Scan for the cell matching the given text and deliver its (X, Y) coordinate at center. 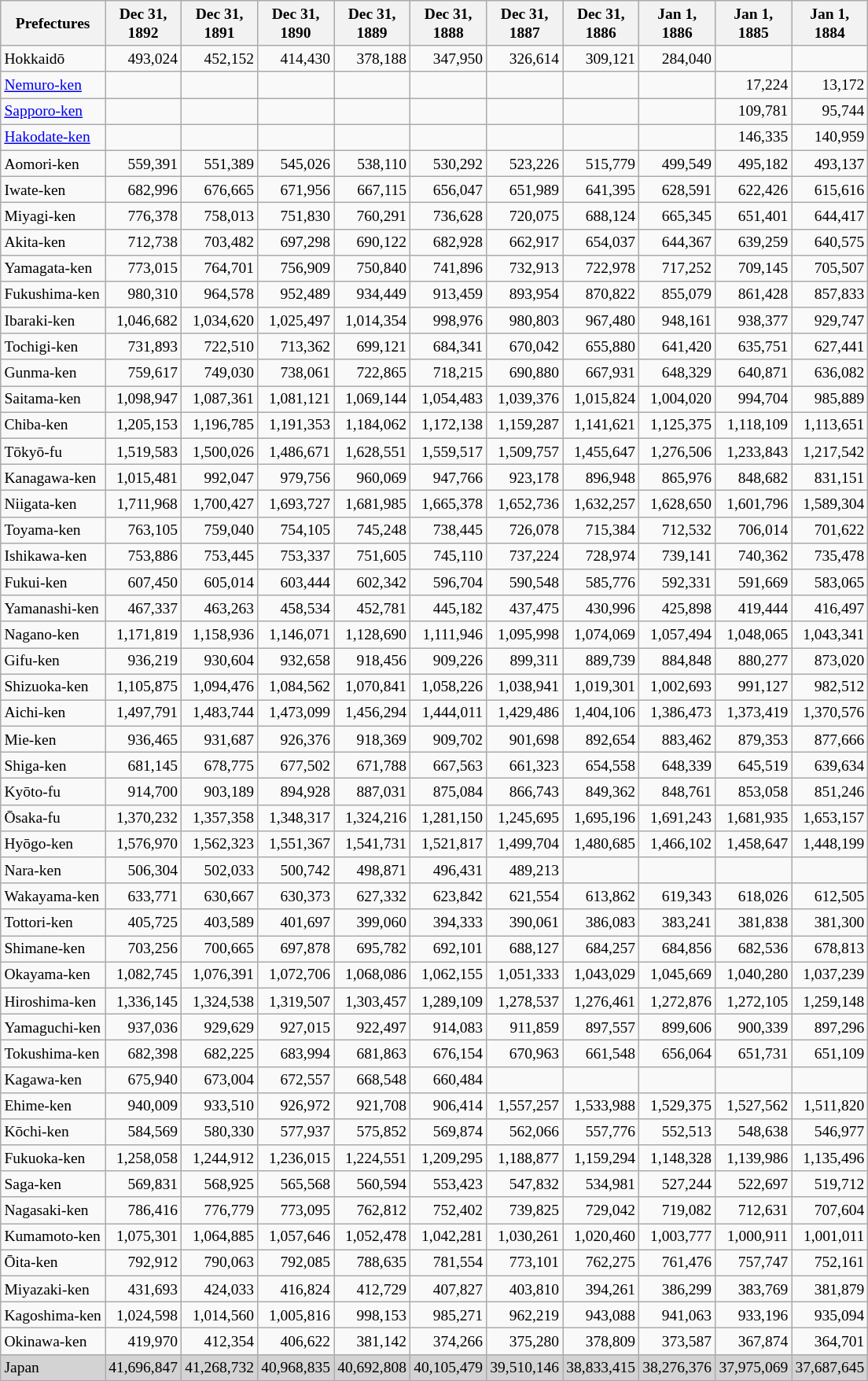
Kagawa-ken (53, 1079)
1,691,243 (678, 818)
967,480 (601, 321)
1,046,682 (143, 321)
1,141,621 (601, 425)
741,896 (448, 267)
790,063 (220, 1263)
557,776 (601, 1132)
880,277 (753, 661)
565,568 (296, 1184)
1,681,935 (753, 818)
381,142 (373, 1342)
1,064,885 (220, 1236)
1,233,843 (753, 451)
948,161 (678, 321)
697,878 (296, 948)
580,330 (220, 1132)
701,622 (830, 530)
684,341 (448, 346)
284,040 (678, 58)
754,105 (296, 530)
519,712 (830, 1184)
786,416 (143, 1210)
1,272,876 (678, 1000)
390,061 (525, 922)
495,182 (753, 164)
Kōchi-ken (53, 1132)
861,428 (753, 294)
731,893 (143, 346)
630,667 (220, 897)
752,402 (448, 1210)
932,658 (296, 661)
Miyagi-ken (53, 215)
1,139,986 (753, 1158)
1,052,478 (373, 1236)
1,095,998 (525, 634)
980,803 (525, 321)
502,033 (220, 870)
37,975,069 (753, 1367)
1,245,695 (525, 818)
914,083 (448, 1027)
1,521,817 (448, 843)
1,541,731 (373, 843)
684,257 (601, 948)
715,384 (601, 530)
726,078 (525, 530)
Nara-ken (53, 870)
Fukui-ken (53, 582)
848,761 (678, 791)
430,996 (601, 609)
619,343 (678, 897)
991,127 (753, 687)
703,256 (143, 948)
1,509,757 (525, 451)
760,291 (373, 215)
405,725 (143, 922)
1,019,301 (601, 687)
788,635 (373, 1263)
1,632,257 (601, 503)
569,874 (448, 1132)
Dec 31,1889 (373, 24)
1,125,375 (678, 425)
560,594 (373, 1184)
751,605 (373, 555)
849,362 (601, 791)
562,066 (525, 1132)
933,196 (753, 1315)
705,507 (830, 267)
712,738 (143, 242)
941,063 (678, 1315)
381,300 (830, 922)
662,917 (525, 242)
406,622 (296, 1342)
Nagano-ken (53, 634)
585,776 (601, 582)
452,152 (220, 58)
612,505 (830, 897)
933,510 (220, 1106)
1,456,294 (373, 713)
452,781 (373, 609)
1,184,062 (373, 425)
378,188 (373, 58)
309,121 (601, 58)
1,118,109 (753, 425)
Kagoshima-ken (53, 1315)
546,977 (830, 1132)
651,989 (525, 189)
394,333 (448, 922)
590,548 (525, 582)
1,695,196 (601, 818)
1,483,744 (220, 713)
1,693,727 (296, 503)
1,037,239 (830, 975)
Ishikawa-ken (53, 555)
875,084 (448, 791)
713,362 (296, 346)
1,159,287 (525, 425)
17,224 (753, 85)
Akita-ken (53, 242)
690,122 (373, 242)
982,512 (830, 687)
937,036 (143, 1027)
603,444 (296, 582)
667,563 (448, 766)
1,466,102 (678, 843)
739,141 (678, 555)
722,978 (601, 267)
911,859 (525, 1027)
Kanagawa-ken (53, 478)
655,880 (601, 346)
938,377 (753, 321)
Ibaraki-ken (53, 321)
892,654 (601, 739)
690,880 (525, 373)
538,110 (373, 164)
931,687 (220, 739)
719,082 (678, 1210)
722,510 (220, 346)
Mie-ken (53, 739)
894,928 (296, 791)
1,081,121 (296, 400)
692,101 (448, 948)
870,822 (601, 294)
627,332 (373, 897)
419,444 (753, 609)
1,628,551 (373, 451)
Niigata-ken (53, 503)
964,578 (220, 294)
773,101 (525, 1263)
394,261 (601, 1288)
1,224,551 (373, 1158)
628,591 (678, 189)
383,241 (678, 922)
1,094,476 (220, 687)
1,499,704 (525, 843)
1,289,109 (448, 1000)
1,054,483 (448, 400)
751,830 (296, 215)
1,158,936 (220, 634)
717,252 (678, 267)
851,246 (830, 791)
922,497 (373, 1027)
960,069 (373, 478)
998,153 (373, 1315)
1,020,460 (601, 1236)
1,319,507 (296, 1000)
735,478 (830, 555)
1,000,911 (753, 1236)
1,681,985 (373, 503)
1,159,294 (601, 1158)
667,115 (373, 189)
Wakayama-ken (53, 897)
753,886 (143, 555)
416,497 (830, 609)
1,084,562 (296, 687)
1,386,473 (678, 713)
38,833,415 (601, 1367)
Jan 1,1885 (753, 24)
1,324,538 (220, 1000)
1,303,457 (373, 1000)
1,370,576 (830, 713)
412,354 (220, 1342)
1,087,361 (220, 400)
672,557 (296, 1079)
1,004,020 (678, 400)
1,700,427 (220, 503)
763,105 (143, 530)
762,275 (601, 1263)
661,323 (525, 766)
1,111,946 (448, 634)
1,105,875 (143, 687)
985,889 (830, 400)
739,825 (525, 1210)
40,692,808 (373, 1367)
656,047 (448, 189)
Toyama-ken (53, 530)
745,110 (448, 555)
673,004 (220, 1079)
654,558 (601, 766)
1,336,145 (143, 1000)
636,082 (830, 373)
722,865 (373, 373)
1,455,647 (601, 451)
909,702 (448, 739)
753,337 (296, 555)
897,557 (601, 1027)
Hokkaidō (53, 58)
737,224 (525, 555)
146,335 (753, 137)
523,226 (525, 164)
712,631 (753, 1210)
1,373,419 (753, 713)
641,420 (678, 346)
1,188,877 (525, 1158)
903,189 (220, 791)
703,482 (220, 242)
38,276,376 (678, 1367)
781,554 (448, 1263)
671,788 (373, 766)
1,444,011 (448, 713)
515,779 (601, 164)
1,533,988 (601, 1106)
1,172,138 (448, 425)
661,548 (601, 1054)
399,060 (373, 922)
1,458,647 (753, 843)
1,480,685 (601, 843)
1,128,690 (373, 634)
577,937 (296, 1132)
676,154 (448, 1054)
695,782 (373, 948)
109,781 (753, 112)
952,489 (296, 294)
1,236,015 (296, 1158)
326,614 (525, 58)
Dec 31,1890 (296, 24)
759,617 (143, 373)
884,848 (678, 661)
712,532 (678, 530)
Gunma-ken (53, 373)
Aomori-ken (53, 164)
1,072,706 (296, 975)
1,244,912 (220, 1158)
1,034,620 (220, 321)
41,268,732 (220, 1367)
407,827 (448, 1288)
848,682 (753, 478)
1,497,791 (143, 713)
Shiga-ken (53, 766)
654,037 (601, 242)
639,634 (830, 766)
940,009 (143, 1106)
Dec 31,1887 (525, 24)
947,766 (448, 478)
923,178 (525, 478)
591,669 (753, 582)
675,940 (143, 1079)
1,519,583 (143, 451)
378,809 (601, 1342)
651,109 (830, 1054)
857,833 (830, 294)
918,369 (373, 739)
682,398 (143, 1054)
596,704 (448, 582)
416,824 (296, 1288)
496,431 (448, 870)
40,105,479 (448, 1367)
1,281,150 (448, 818)
Gifu-ken (53, 661)
Tōkyō-fu (53, 451)
1,074,069 (601, 634)
1,058,226 (448, 687)
745,248 (373, 530)
1,576,970 (143, 843)
559,391 (143, 164)
718,215 (448, 373)
621,554 (525, 897)
883,462 (678, 739)
909,226 (448, 661)
463,263 (220, 609)
929,747 (830, 321)
1,015,824 (601, 400)
381,879 (830, 1288)
Tochigi-ken (53, 346)
1,098,947 (143, 400)
759,040 (220, 530)
1,005,816 (296, 1315)
506,304 (143, 870)
855,079 (678, 294)
Sapporo-ken (53, 112)
548,638 (753, 1132)
1,042,281 (448, 1236)
364,701 (830, 1342)
1,429,486 (525, 713)
592,331 (678, 582)
1,473,099 (296, 713)
1,486,671 (296, 451)
1,057,494 (678, 634)
1,652,736 (525, 503)
866,743 (525, 791)
1,276,461 (601, 1000)
553,423 (448, 1184)
1,628,650 (678, 503)
522,697 (753, 1184)
534,981 (601, 1184)
676,665 (220, 189)
1,348,317 (296, 818)
670,963 (525, 1054)
752,161 (830, 1263)
Jan 1,1884 (830, 24)
749,030 (220, 373)
729,042 (601, 1210)
458,534 (296, 609)
1,070,841 (373, 687)
627,441 (830, 346)
887,031 (373, 791)
776,378 (143, 215)
929,629 (220, 1027)
583,065 (830, 582)
644,417 (830, 215)
980,310 (143, 294)
943,088 (601, 1315)
Dec 31,1888 (448, 24)
792,085 (296, 1263)
913,459 (448, 294)
962,219 (525, 1315)
1,196,785 (220, 425)
1,557,257 (525, 1106)
Dec 31,1891 (220, 24)
425,898 (678, 609)
998,976 (448, 321)
401,697 (296, 922)
756,909 (296, 267)
706,014 (753, 530)
551,389 (220, 164)
889,739 (601, 661)
670,042 (525, 346)
547,832 (525, 1184)
1,217,542 (830, 451)
934,449 (373, 294)
Okayama-ken (53, 975)
403,589 (220, 922)
622,426 (753, 189)
Ōsaka-fu (53, 818)
877,666 (830, 739)
677,502 (296, 766)
373,587 (678, 1342)
39,510,146 (525, 1367)
Nemuro-ken (53, 85)
375,280 (525, 1342)
873,020 (830, 661)
640,871 (753, 373)
Iwate-ken (53, 189)
1,015,481 (143, 478)
1,191,353 (296, 425)
985,271 (448, 1315)
613,862 (601, 897)
Hiroshima-ken (53, 1000)
979,756 (296, 478)
899,311 (525, 661)
1,562,323 (220, 843)
688,124 (601, 215)
Yamanashi-ken (53, 609)
921,708 (373, 1106)
Kumamoto-ken (53, 1236)
1,113,651 (830, 425)
1,057,646 (296, 1236)
Prefectures (53, 24)
140,959 (830, 137)
618,026 (753, 897)
683,994 (296, 1054)
1,043,029 (601, 975)
831,151 (830, 478)
Dec 31,1892 (143, 24)
1,062,155 (448, 975)
607,450 (143, 582)
Japan (53, 1367)
Miyazaki-ken (53, 1288)
Fukuoka-ken (53, 1158)
Shimane-ken (53, 948)
740,362 (753, 555)
493,137 (830, 164)
1,039,376 (525, 400)
682,225 (220, 1054)
758,013 (220, 215)
1,171,819 (143, 634)
914,700 (143, 791)
1,068,086 (373, 975)
897,296 (830, 1027)
527,244 (678, 1184)
445,182 (448, 609)
1,559,517 (448, 451)
736,628 (448, 215)
1,601,796 (753, 503)
699,121 (373, 346)
697,298 (296, 242)
738,445 (448, 530)
709,145 (753, 267)
656,064 (678, 1054)
Tokushima-ken (53, 1054)
853,058 (753, 791)
347,950 (448, 58)
901,698 (525, 739)
678,813 (830, 948)
678,775 (220, 766)
1,589,304 (830, 503)
633,771 (143, 897)
569,831 (143, 1184)
660,484 (448, 1079)
403,810 (525, 1288)
1,030,261 (525, 1236)
Okinawa-ken (53, 1342)
1,527,562 (753, 1106)
926,972 (296, 1106)
681,145 (143, 766)
1,500,026 (220, 451)
1,148,328 (678, 1158)
865,976 (678, 478)
499,549 (678, 164)
738,061 (296, 373)
773,095 (296, 1210)
630,373 (296, 897)
682,536 (753, 948)
992,047 (220, 478)
37,687,645 (830, 1367)
635,751 (753, 346)
1,024,598 (143, 1315)
1,259,148 (830, 1000)
753,445 (220, 555)
732,913 (525, 267)
764,701 (220, 267)
383,769 (753, 1288)
761,476 (678, 1263)
926,376 (296, 739)
750,840 (373, 267)
930,604 (220, 661)
467,337 (143, 609)
1,711,968 (143, 503)
1,276,506 (678, 451)
1,040,280 (753, 975)
568,925 (220, 1184)
367,874 (753, 1342)
641,395 (601, 189)
671,956 (296, 189)
Tottori-ken (53, 922)
728,974 (601, 555)
879,353 (753, 739)
688,127 (525, 948)
374,266 (448, 1342)
Saitama-ken (53, 400)
927,015 (296, 1027)
1,014,354 (373, 321)
900,339 (753, 1027)
1,076,391 (220, 975)
414,430 (296, 58)
1,272,105 (753, 1000)
1,448,199 (830, 843)
700,665 (220, 948)
1,146,071 (296, 634)
Yamagata-ken (53, 267)
431,693 (143, 1288)
918,456 (373, 661)
1,038,941 (525, 687)
Jan 1,1886 (678, 24)
1,209,295 (448, 1158)
668,548 (373, 1079)
1,025,497 (296, 321)
936,465 (143, 739)
667,931 (601, 373)
899,606 (678, 1027)
640,575 (830, 242)
665,345 (678, 215)
Fukushima-ken (53, 294)
Shizuoka-ken (53, 687)
Yamaguchi-ken (53, 1027)
40,968,835 (296, 1367)
493,024 (143, 58)
1,135,496 (830, 1158)
1,051,333 (525, 975)
1,258,058 (143, 1158)
1,205,153 (143, 425)
651,731 (753, 1054)
1,511,820 (830, 1106)
419,970 (143, 1342)
1,324,216 (373, 818)
773,015 (143, 267)
792,912 (143, 1263)
936,219 (143, 661)
1,043,341 (830, 634)
645,519 (753, 766)
Saga-ken (53, 1184)
437,475 (525, 609)
757,747 (753, 1263)
1,551,367 (296, 843)
1,082,745 (143, 975)
648,329 (678, 373)
1,045,669 (678, 975)
1,048,065 (753, 634)
651,401 (753, 215)
623,842 (448, 897)
602,342 (373, 582)
13,172 (830, 85)
1,014,560 (220, 1315)
707,604 (830, 1210)
Hakodate-ken (53, 137)
1,278,537 (525, 1000)
1,357,358 (220, 818)
1,002,693 (678, 687)
530,292 (448, 164)
1,529,375 (678, 1106)
762,812 (373, 1210)
994,704 (753, 400)
615,616 (830, 189)
386,299 (678, 1288)
552,513 (678, 1132)
Ōita-ken (53, 1263)
605,014 (220, 582)
Aichi-ken (53, 713)
1,069,144 (373, 400)
Nagasaki-ken (53, 1210)
386,083 (601, 922)
1,001,011 (830, 1236)
1,075,301 (143, 1236)
381,838 (753, 922)
1,003,777 (678, 1236)
412,729 (373, 1288)
935,094 (830, 1315)
644,367 (678, 242)
681,863 (373, 1054)
682,996 (143, 189)
1,404,106 (601, 713)
1,653,157 (830, 818)
Chiba-ken (53, 425)
500,742 (296, 870)
41,696,847 (143, 1367)
489,213 (525, 870)
896,948 (601, 478)
684,856 (678, 948)
1,370,232 (143, 818)
906,414 (448, 1106)
95,744 (830, 112)
Hyōgo-ken (53, 843)
584,569 (143, 1132)
Dec 31,1886 (601, 24)
682,928 (448, 242)
639,259 (753, 242)
424,033 (220, 1288)
498,871 (373, 870)
Kyōto-fu (53, 791)
893,954 (525, 294)
776,779 (220, 1210)
720,075 (525, 215)
545,026 (296, 164)
575,852 (373, 1132)
1,665,378 (448, 503)
Ehime-ken (53, 1106)
648,339 (678, 766)
